Scan for the cell matching the given text and deliver its [X, Y] coordinate at center. 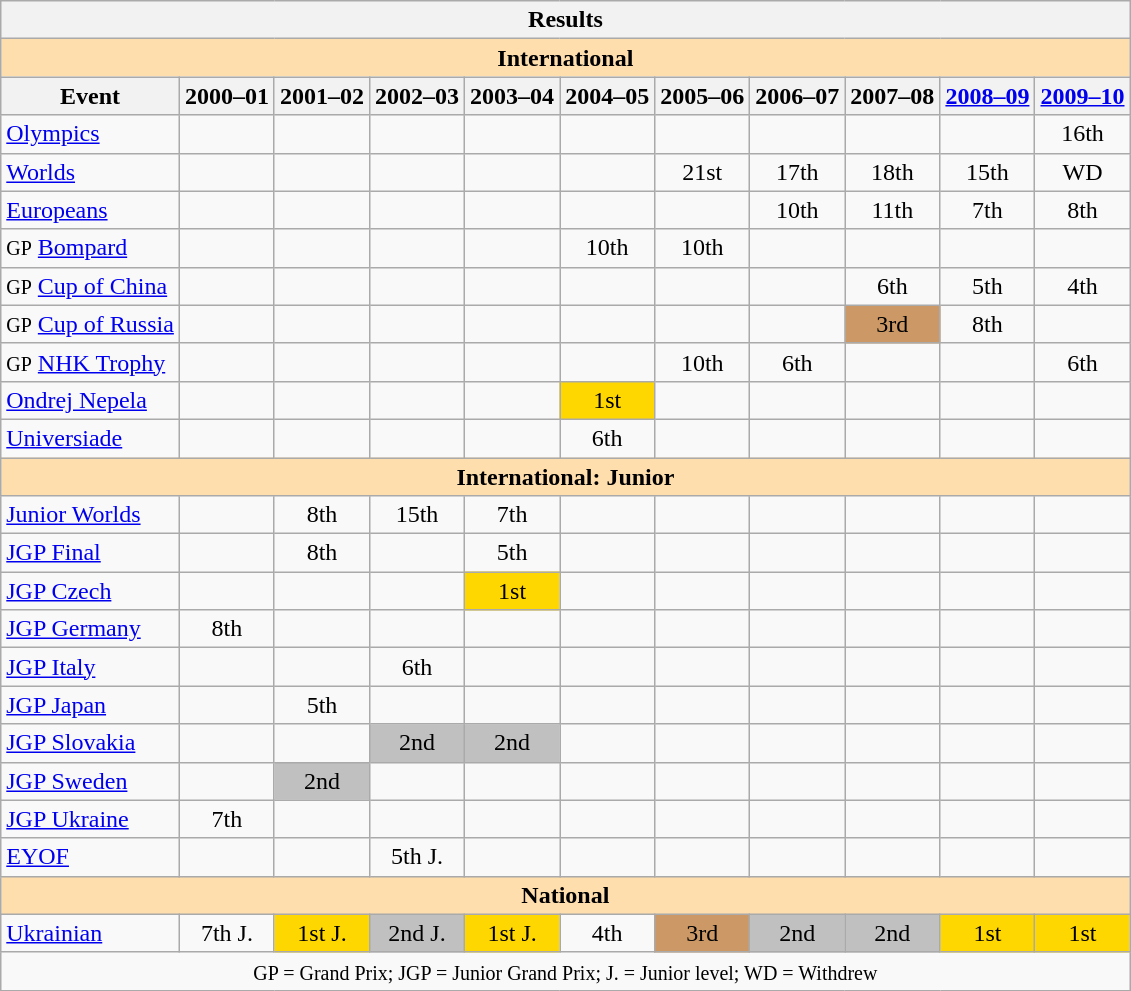
2008–09 [988, 96]
18th [892, 172]
Ukrainian [90, 933]
JGP Sweden [90, 781]
2004–05 [608, 96]
5th J. [418, 857]
16th [1082, 134]
11th [892, 210]
2001–02 [322, 96]
2005–06 [702, 96]
International [566, 58]
EYOF [90, 857]
JGP Slovakia [90, 743]
GP = Grand Prix; JGP = Junior Grand Prix; J. = Junior level; WD = Withdrew [566, 971]
JGP Germany [90, 629]
17th [798, 172]
21st [702, 172]
JGP Final [90, 553]
2009–10 [1082, 96]
Ondrej Nepela [90, 400]
2006–07 [798, 96]
Junior Worlds [90, 515]
GP Cup of China [90, 286]
GP Bompard [90, 248]
7th J. [226, 933]
WD [1082, 172]
Europeans [90, 210]
Results [566, 20]
Universiade [90, 438]
Worlds [90, 172]
2000–01 [226, 96]
JGP Ukraine [90, 819]
2nd J. [418, 933]
2003–04 [512, 96]
JGP Japan [90, 705]
2007–08 [892, 96]
National [566, 895]
International: Junior [566, 477]
JGP Italy [90, 667]
GP NHK Trophy [90, 362]
Event [90, 96]
2002–03 [418, 96]
GP Cup of Russia [90, 324]
Olympics [90, 134]
JGP Czech [90, 591]
